From the cell containing the given text, extract its center point as (X, Y) coordinate. 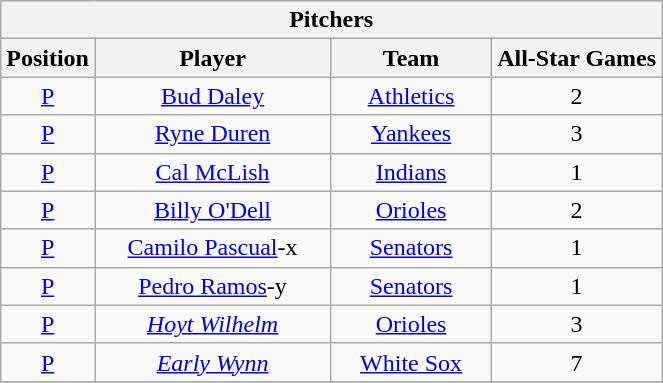
Athletics (412, 96)
Camilo Pascual-x (212, 248)
Ryne Duren (212, 134)
Team (412, 58)
Player (212, 58)
Hoyt Wilhelm (212, 324)
Early Wynn (212, 362)
Yankees (412, 134)
All-Star Games (577, 58)
Pitchers (332, 20)
Billy O'Dell (212, 210)
Position (48, 58)
Indians (412, 172)
Cal McLish (212, 172)
7 (577, 362)
Pedro Ramos-y (212, 286)
Bud Daley (212, 96)
White Sox (412, 362)
